Capture the cell that displays the provided text and extract its [x, y] central coordinate. 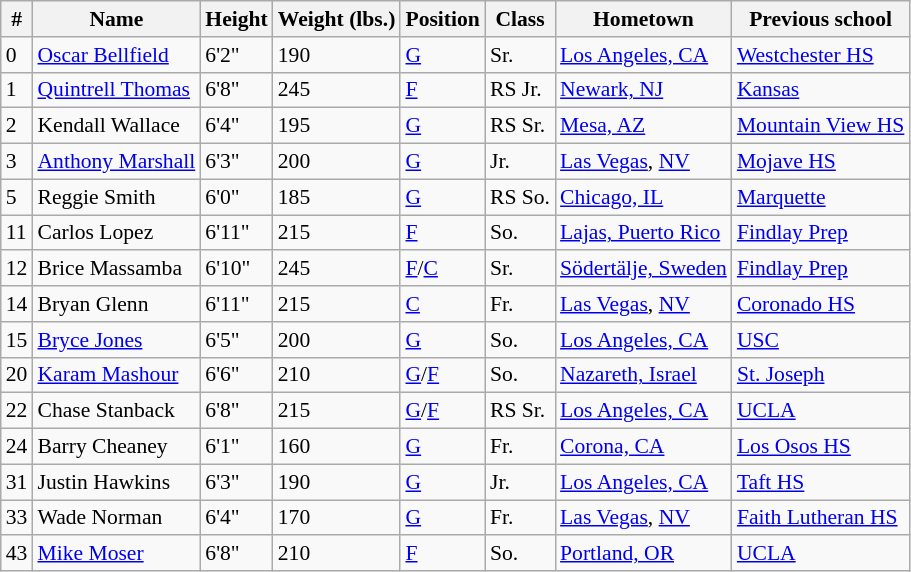
185 [337, 197]
Newark, NJ [644, 90]
6'0" [236, 197]
USC [821, 340]
Marquette [821, 197]
6'10" [236, 269]
Kendall Wallace [116, 126]
Chase Stanback [116, 411]
Mesa, AZ [644, 126]
St. Joseph [821, 375]
6'6" [236, 375]
24 [17, 447]
14 [17, 304]
Kansas [821, 90]
1 [17, 90]
Mountain View HS [821, 126]
33 [17, 518]
Height [236, 19]
6'1" [236, 447]
11 [17, 233]
Position [442, 19]
6'5" [236, 340]
Wade Norman [116, 518]
Chicago, IL [644, 197]
C [442, 304]
22 [17, 411]
20 [17, 375]
15 [17, 340]
6'2" [236, 55]
Nazareth, Israel [644, 375]
RS So. [520, 197]
Lajas, Puerto Rico [644, 233]
Quintrell Thomas [116, 90]
Mike Moser [116, 554]
Taft HS [821, 482]
0 [17, 55]
3 [17, 162]
Södertälje, Sweden [644, 269]
Carlos Lopez [116, 233]
RS Jr. [520, 90]
Hometown [644, 19]
Bryce Jones [116, 340]
Faith Lutheran HS [821, 518]
43 [17, 554]
Weight (lbs.) [337, 19]
2 [17, 126]
160 [337, 447]
Corona, CA [644, 447]
Barry Cheaney [116, 447]
Justin Hawkins [116, 482]
31 [17, 482]
Karam Mashour [116, 375]
Oscar Bellfield [116, 55]
Bryan Glenn [116, 304]
Previous school [821, 19]
Reggie Smith [116, 197]
5 [17, 197]
12 [17, 269]
Brice Massamba [116, 269]
Los Osos HS [821, 447]
Coronado HS [821, 304]
# [17, 19]
Westchester HS [821, 55]
Class [520, 19]
195 [337, 126]
170 [337, 518]
Mojave HS [821, 162]
F/C [442, 269]
Portland, OR [644, 554]
Anthony Marshall [116, 162]
Name [116, 19]
